Output the (x, y) coordinate of the center of the cell containing the given text.  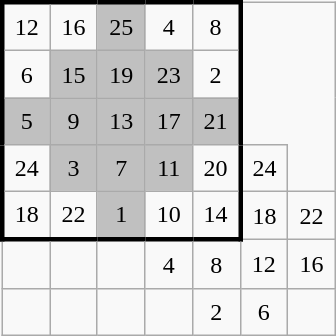
25 (121, 26)
23 (169, 74)
5 (26, 122)
13 (121, 122)
10 (169, 216)
11 (169, 168)
21 (216, 122)
7 (121, 168)
17 (169, 122)
15 (74, 74)
14 (216, 216)
9 (74, 122)
3 (74, 168)
1 (121, 216)
19 (121, 74)
20 (216, 168)
